Return [X, Y] of the center of cell containing provided text 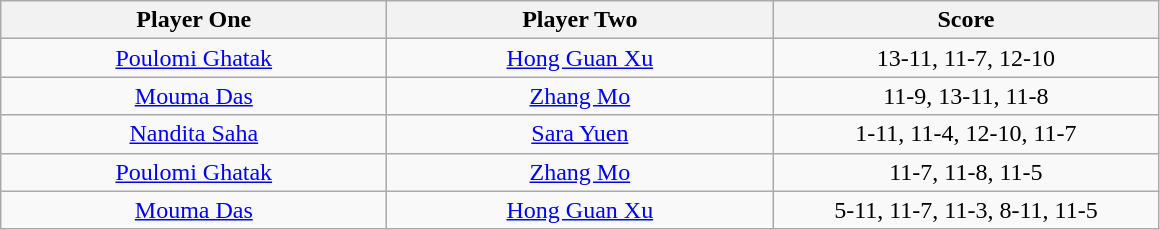
13-11, 11-7, 12-10 [966, 58]
Score [966, 20]
Player Two [580, 20]
5-11, 11-7, 11-3, 8-11, 11-5 [966, 210]
Nandita Saha [194, 134]
11-7, 11-8, 11-5 [966, 172]
Sara Yuen [580, 134]
1-11, 11-4, 12-10, 11-7 [966, 134]
Player One [194, 20]
11-9, 13-11, 11-8 [966, 96]
